Detect which cell encompasses the target text, then output its (X, Y) center coordinate. 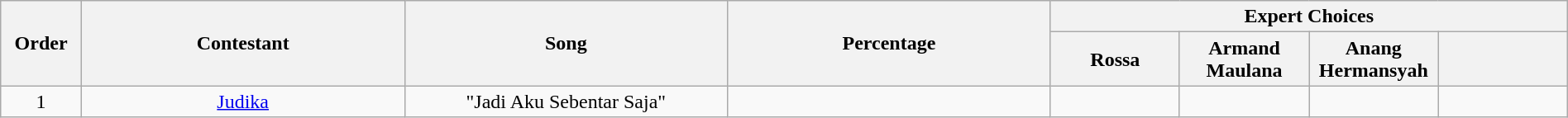
Order (41, 43)
Contestant (243, 43)
Judika (243, 101)
Armand Maulana (1244, 59)
Expert Choices (1308, 17)
Anang Hermansyah (1374, 59)
1 (41, 101)
Song (566, 43)
"Jadi Aku Sebentar Saja" (566, 101)
Percentage (890, 43)
Rossa (1115, 59)
